Locate the cell with the specified text and output its (x, y) center coordinate. 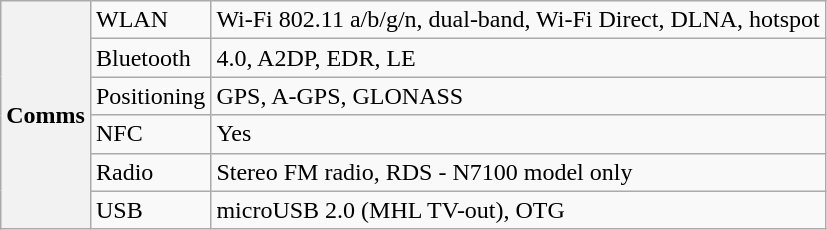
Positioning (150, 96)
Stereo FM radio, RDS - N7100 model only (518, 172)
Comms (46, 115)
USB (150, 210)
Wi-Fi 802.11 a/b/g/n, dual-band, Wi-Fi Direct, DLNA, hotspot (518, 20)
NFC (150, 134)
4.0, A2DP, EDR, LE (518, 58)
WLAN (150, 20)
Bluetooth (150, 58)
GPS, A-GPS, GLONASS (518, 96)
Yes (518, 134)
microUSB 2.0 (MHL TV-out), OTG (518, 210)
Radio (150, 172)
